Output the [X, Y] coordinate of the center of the cell containing the given text.  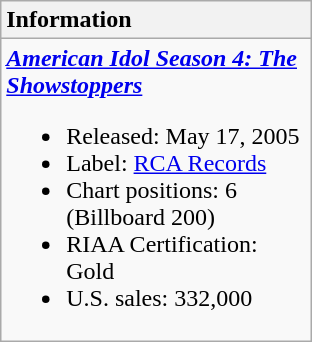
Information [156, 20]
